For the text-containing cell, return its midpoint in [X, Y] coordinate format. 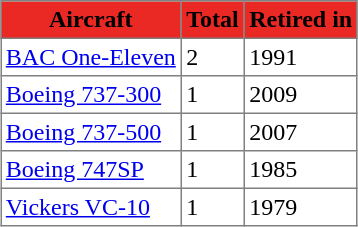
2009 [300, 95]
Boeing 737-300 [91, 95]
Total [212, 20]
Boeing 737-500 [91, 132]
BAC One-Eleven [91, 57]
1979 [300, 207]
Aircraft [91, 20]
Retired in [300, 20]
2007 [300, 132]
Vickers VC-10 [91, 207]
1991 [300, 57]
2 [212, 57]
1985 [300, 170]
Boeing 747SP [91, 170]
